Pinpoint the cell where the given text exists, returning its [X, Y] midpoint coordinate. 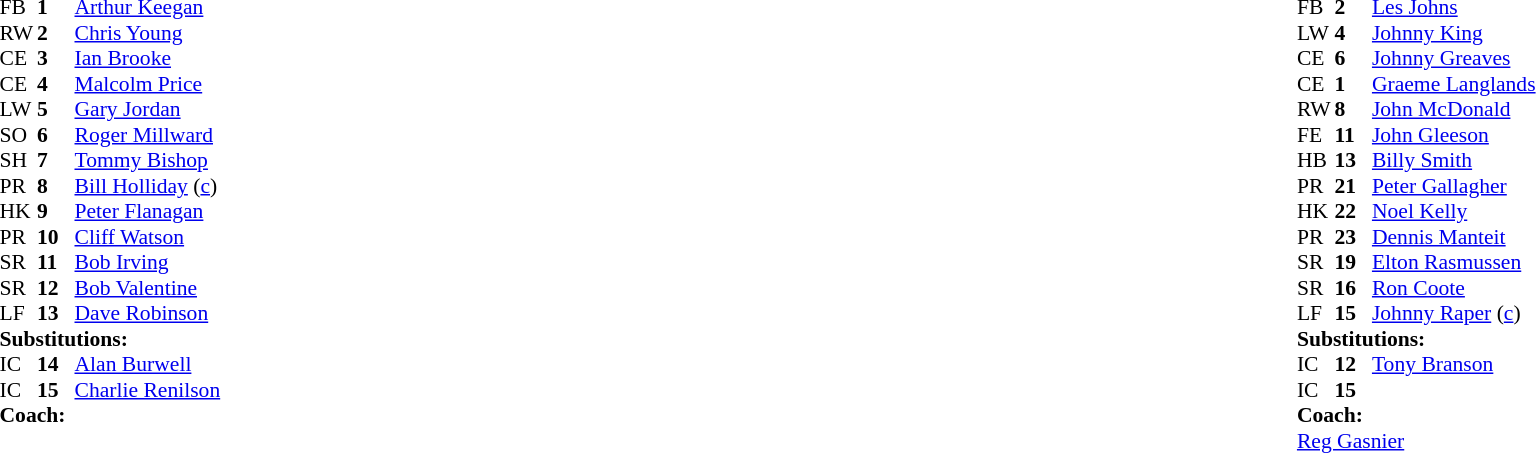
Tony Branson [1454, 365]
7 [56, 161]
Alan Burwell [147, 365]
SO [19, 135]
Ron Coote [1454, 288]
Billy Smith [1454, 161]
Dennis Manteit [1454, 237]
3 [56, 59]
HB [1316, 161]
Noel Kelly [1454, 211]
Ian Brooke [147, 59]
5 [56, 109]
Elton Rasmussen [1454, 263]
John Gleeson [1454, 135]
14 [56, 365]
Graeme Langlands [1454, 84]
Bill Holliday (c) [147, 186]
Bob Irving [147, 263]
Roger Millward [147, 135]
Tommy Bishop [147, 161]
9 [56, 211]
21 [1353, 186]
2 [56, 33]
John McDonald [1454, 109]
1 [1353, 84]
Bob Valentine [147, 288]
Cliff Watson [147, 237]
Gary Jordan [147, 109]
Peter Flanagan [147, 211]
FE [1316, 135]
Charlie Renilson [147, 390]
Johnny Raper (c) [1454, 313]
22 [1353, 211]
16 [1353, 288]
SH [19, 161]
Johnny Greaves [1454, 59]
Dave Robinson [147, 313]
Malcolm Price [147, 84]
19 [1353, 263]
Chris Young [147, 33]
Johnny King [1454, 33]
10 [56, 237]
23 [1353, 237]
Peter Gallagher [1454, 186]
